Pinpoint the cell where the given text exists, returning its [x, y] midpoint coordinate. 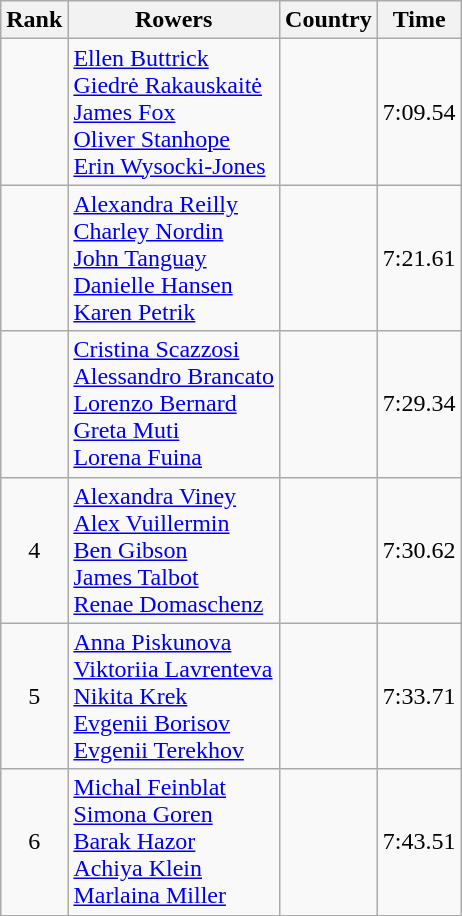
Rowers [174, 20]
Alexandra VineyAlex VuillerminBen GibsonJames TalbotRenae Domaschenz [174, 550]
7:29.34 [419, 404]
Cristina ScazzosiAlessandro BrancatoLorenzo BernardGreta MutiLorena Fuina [174, 404]
7:09.54 [419, 112]
Time [419, 20]
Alexandra ReillyCharley NordinJohn TanguayDanielle HansenKaren Petrik [174, 258]
Ellen ButtrickGiedrė RakauskaitėJames FoxOliver StanhopeErin Wysocki-Jones [174, 112]
Rank [34, 20]
Country [329, 20]
Anna PiskunovaViktoriia LavrentevaNikita KrekEvgenii BorisovEvgenii Terekhov [174, 696]
7:21.61 [419, 258]
7:33.71 [419, 696]
6 [34, 842]
5 [34, 696]
7:43.51 [419, 842]
4 [34, 550]
Michal FeinblatSimona GorenBarak HazorAchiya KleinMarlaina Miller [174, 842]
7:30.62 [419, 550]
